Identify which cell holds the provided text, then report its (x, y) central coordinate. 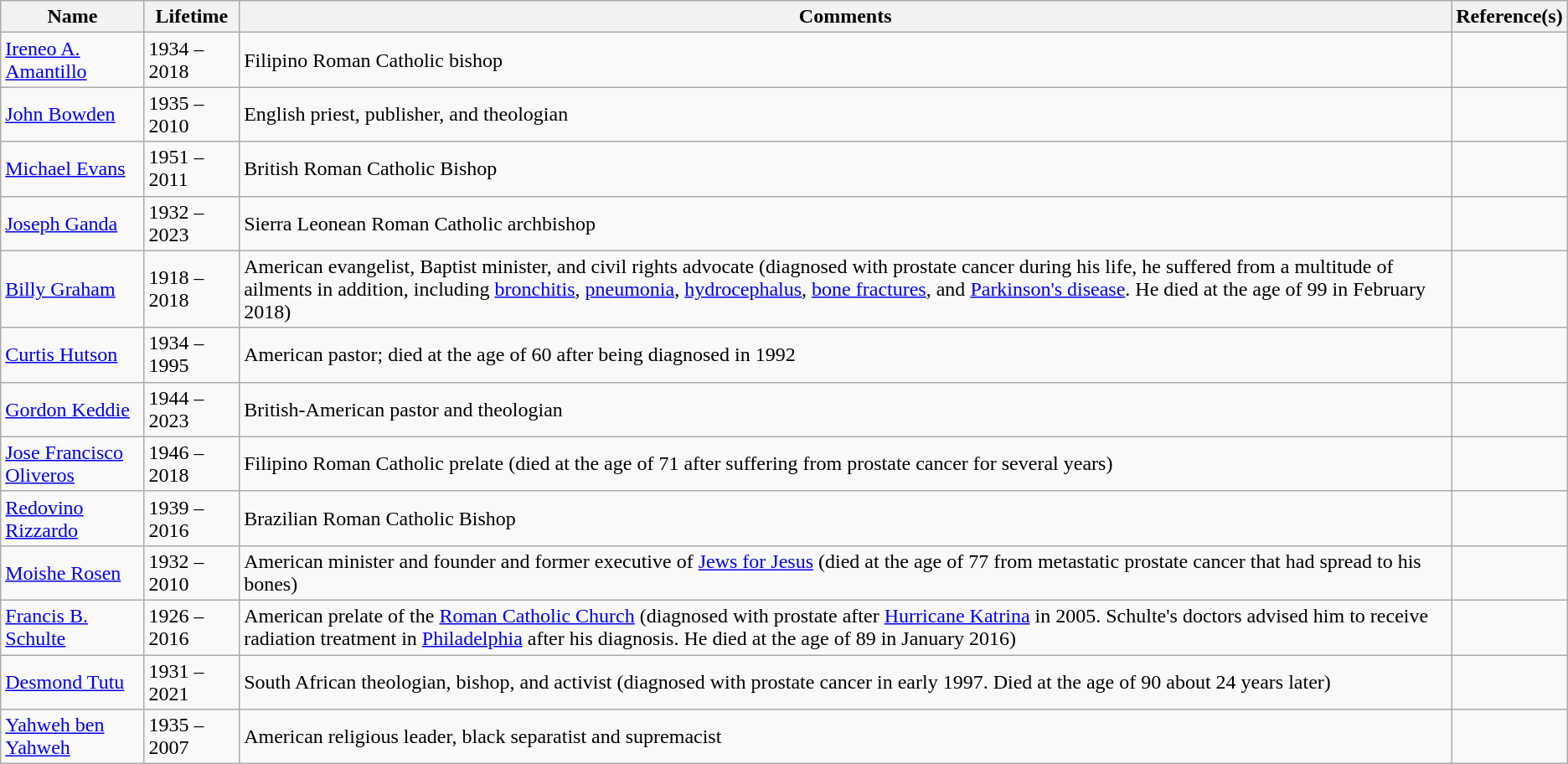
British Roman Catholic Bishop (846, 169)
Joseph Ganda (72, 223)
Reference(s) (1509, 17)
1934 – 2018 (192, 60)
American pastor; died at the age of 60 after being diagnosed in 1992 (846, 355)
Gordon Keddie (72, 409)
1944 – 2023 (192, 409)
1932 – 2023 (192, 223)
British-American pastor and theologian (846, 409)
1939 – 2016 (192, 518)
Moishe Rosen (72, 573)
Name (72, 17)
Lifetime (192, 17)
1931 – 2021 (192, 682)
Michael Evans (72, 169)
1935 – 2010 (192, 114)
Jose Francisco Oliveros (72, 464)
Yahweh ben Yahweh (72, 737)
John Bowden (72, 114)
1932 – 2010 (192, 573)
1926 –2016 (192, 627)
Redovino Rizzardo (72, 518)
Billy Graham (72, 289)
Comments (846, 17)
South African theologian, bishop, and activist (diagnosed with prostate cancer in early 1997. Died at the age of 90 about 24 years later) (846, 682)
American religious leader, black separatist and supremacist (846, 737)
Filipino Roman Catholic bishop (846, 60)
1934 – 1995 (192, 355)
1918 – 2018 (192, 289)
1946 – 2018 (192, 464)
Francis B. Schulte (72, 627)
Ireneo A. Amantillo (72, 60)
English priest, publisher, and theologian (846, 114)
1935 – 2007 (192, 737)
Filipino Roman Catholic prelate (died at the age of 71 after suffering from prostate cancer for several years) (846, 464)
Sierra Leonean Roman Catholic archbishop (846, 223)
Curtis Hutson (72, 355)
1951 – 2011 (192, 169)
Brazilian Roman Catholic Bishop (846, 518)
Desmond Tutu (72, 682)
